For the text-containing cell, return its midpoint in (X, Y) coordinate format. 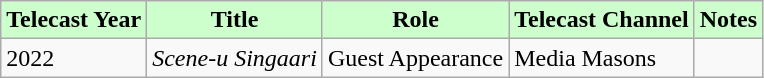
Notes (728, 20)
Telecast Channel (602, 20)
2022 (74, 58)
Guest Appearance (415, 58)
Title (235, 20)
Role (415, 20)
Media Masons (602, 58)
Scene-u Singaari (235, 58)
Telecast Year (74, 20)
